Find where the given text appears and provide that cell's center as [x, y] coordinate. 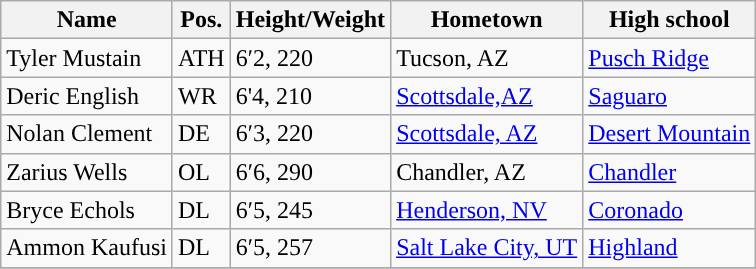
Highland [670, 248]
OL [201, 172]
DE [201, 134]
Zarius Wells [87, 172]
Chandler [670, 172]
Scottsdale, AZ [487, 134]
6′2, 220 [310, 58]
Scottsdale,AZ [487, 96]
Tyler Mustain [87, 58]
WR [201, 96]
6'4, 210 [310, 96]
Bryce Echols [87, 210]
Henderson, NV [487, 210]
Coronado [670, 210]
6′6, 290 [310, 172]
Name [87, 20]
Deric English [87, 96]
Pusch Ridge [670, 58]
ATH [201, 58]
Chandler, AZ [487, 172]
Pos. [201, 20]
Nolan Clement [87, 134]
Hometown [487, 20]
Tucson, AZ [487, 58]
6′3, 220 [310, 134]
6′5, 257 [310, 248]
Saguaro [670, 96]
Ammon Kaufusi [87, 248]
Salt Lake City, UT [487, 248]
Desert Mountain [670, 134]
High school [670, 20]
Height/Weight [310, 20]
6′5, 245 [310, 210]
